Search for the cell housing the specified text and yield its [X, Y] center coordinate. 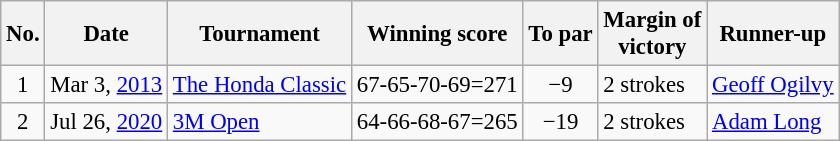
Jul 26, 2020 [106, 122]
3M Open [260, 122]
Tournament [260, 34]
64-66-68-67=265 [437, 122]
−19 [560, 122]
Mar 3, 2013 [106, 85]
Runner-up [773, 34]
Winning score [437, 34]
No. [23, 34]
To par [560, 34]
2 [23, 122]
67-65-70-69=271 [437, 85]
Margin ofvictory [652, 34]
1 [23, 85]
Geoff Ogilvy [773, 85]
The Honda Classic [260, 85]
Adam Long [773, 122]
−9 [560, 85]
Date [106, 34]
